Scan for the cell matching the given text and deliver its [x, y] coordinate at center. 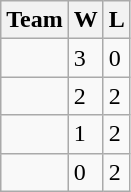
3 [86, 58]
1 [86, 134]
Team [35, 20]
W [86, 20]
L [116, 20]
